Return [X, Y] of the center of cell containing provided text 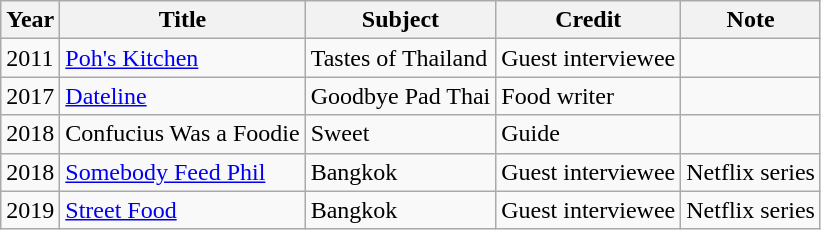
Tastes of Thailand [400, 58]
Guide [588, 134]
Somebody Feed Phil [182, 172]
2019 [30, 210]
Food writer [588, 96]
Subject [400, 20]
Sweet [400, 134]
Confucius Was a Foodie [182, 134]
Note [751, 20]
Credit [588, 20]
2017 [30, 96]
Poh's Kitchen [182, 58]
Year [30, 20]
2011 [30, 58]
Dateline [182, 96]
Title [182, 20]
Street Food [182, 210]
Goodbye Pad Thai [400, 96]
